From the cell containing the given text, extract its center point as [X, Y] coordinate. 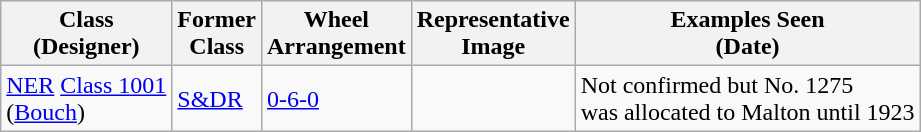
FormerClass [217, 34]
NER Class 1001(Bouch) [86, 98]
Not confirmed but No. 1275was allocated to Malton until 1923 [748, 98]
0-6-0 [336, 98]
Class(Designer) [86, 34]
RepresentativeImage [493, 34]
S&DR [217, 98]
WheelArrangement [336, 34]
Examples Seen(Date) [748, 34]
